Locate the cell with the specified text and output its (x, y) center coordinate. 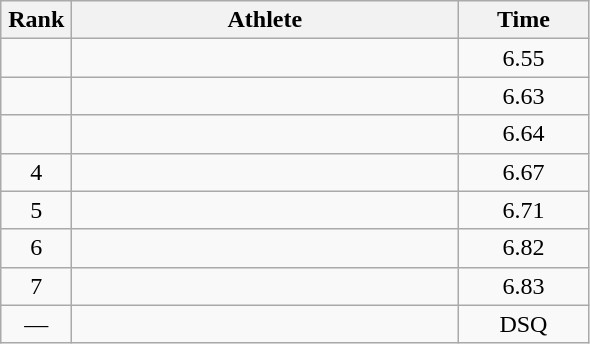
— (36, 324)
4 (36, 172)
Time (524, 20)
Athlete (265, 20)
Rank (36, 20)
5 (36, 210)
6.83 (524, 286)
DSQ (524, 324)
7 (36, 286)
6.67 (524, 172)
6.63 (524, 96)
6 (36, 248)
6.64 (524, 134)
6.55 (524, 58)
6.82 (524, 248)
6.71 (524, 210)
